From the cell containing the given text, extract its center point as (X, Y) coordinate. 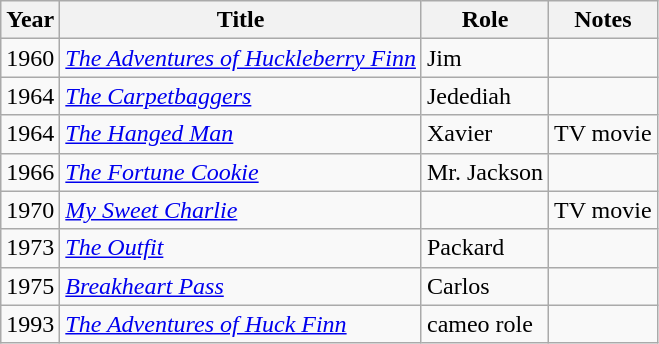
The Hanged Man (241, 134)
Notes (604, 20)
The Fortune Cookie (241, 172)
Mr. Jackson (484, 172)
The Carpetbaggers (241, 96)
1960 (30, 58)
Year (30, 20)
Jedediah (484, 96)
The Adventures of Huck Finn (241, 324)
1966 (30, 172)
1970 (30, 210)
1973 (30, 248)
Breakheart Pass (241, 286)
Packard (484, 248)
The Adventures of Huckleberry Finn (241, 58)
My Sweet Charlie (241, 210)
Xavier (484, 134)
Jim (484, 58)
1975 (30, 286)
The Outfit (241, 248)
1993 (30, 324)
cameo role (484, 324)
Role (484, 20)
Title (241, 20)
Carlos (484, 286)
